Return (x, y) of the center of cell containing provided text 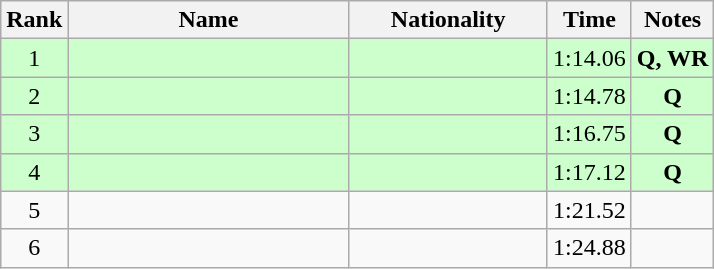
1:14.78 (589, 96)
1:16.75 (589, 134)
1:14.06 (589, 58)
Q, WR (672, 58)
1:24.88 (589, 248)
Nationality (448, 20)
2 (34, 96)
1:21.52 (589, 210)
Time (589, 20)
1:17.12 (589, 172)
Rank (34, 20)
Name (208, 20)
3 (34, 134)
5 (34, 210)
4 (34, 172)
1 (34, 58)
6 (34, 248)
Notes (672, 20)
